Find where the given text appears and provide that cell's center as [X, Y] coordinate. 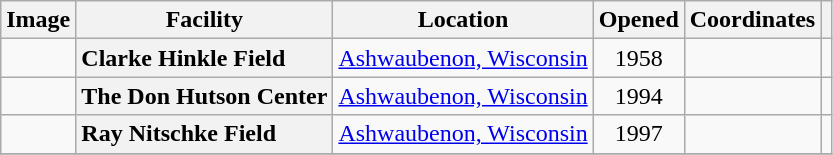
1994 [638, 96]
Opened [638, 20]
The Don Hutson Center [204, 96]
Coordinates [752, 20]
Location [463, 20]
1997 [638, 134]
Image [38, 20]
Facility [204, 20]
Ray Nitschke Field [204, 134]
Clarke Hinkle Field [204, 58]
1958 [638, 58]
